Pinpoint the cell where the given text exists, returning its [X, Y] midpoint coordinate. 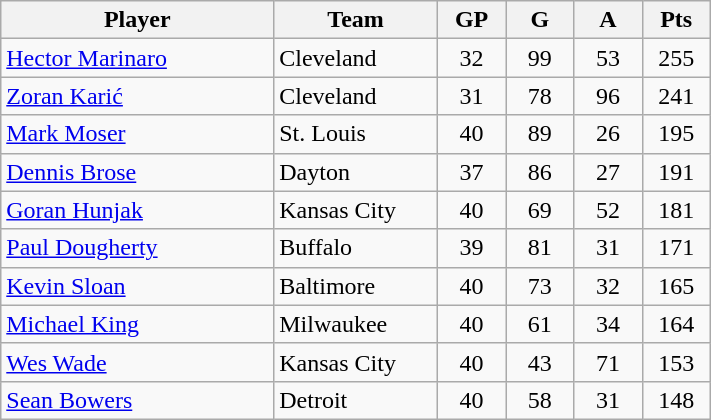
181 [676, 210]
Goran Hunjak [138, 210]
Wes Wade [138, 362]
153 [676, 362]
171 [676, 248]
GP [471, 20]
Detroit [356, 400]
Dennis Brose [138, 172]
39 [471, 248]
Dayton [356, 172]
81 [540, 248]
241 [676, 96]
Pts [676, 20]
Sean Bowers [138, 400]
255 [676, 58]
A [608, 20]
73 [540, 286]
Player [138, 20]
148 [676, 400]
27 [608, 172]
Michael King [138, 324]
96 [608, 96]
69 [540, 210]
Hector Marinaro [138, 58]
26 [608, 134]
Paul Dougherty [138, 248]
43 [540, 362]
G [540, 20]
58 [540, 400]
St. Louis [356, 134]
71 [608, 362]
52 [608, 210]
61 [540, 324]
195 [676, 134]
78 [540, 96]
Mark Moser [138, 134]
37 [471, 172]
86 [540, 172]
Milwaukee [356, 324]
89 [540, 134]
191 [676, 172]
Baltimore [356, 286]
Team [356, 20]
165 [676, 286]
Kevin Sloan [138, 286]
53 [608, 58]
Buffalo [356, 248]
99 [540, 58]
Zoran Karić [138, 96]
164 [676, 324]
34 [608, 324]
